Extract the (x, y) coordinate from the center of the cell holding the provided text.  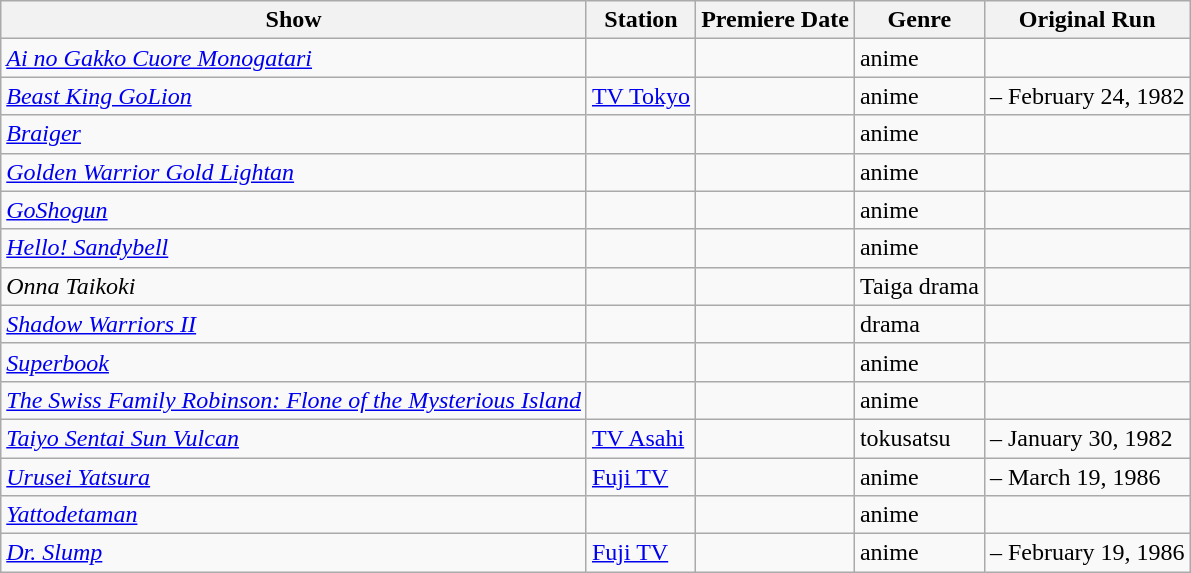
Superbook (294, 362)
Urusei Yatsura (294, 477)
GoShogun (294, 210)
Yattodetaman (294, 515)
Braiger (294, 134)
Golden Warrior Gold Lightan (294, 172)
Beast King GoLion (294, 96)
Genre (919, 20)
Onna Taikoki (294, 286)
Hello! Sandybell (294, 248)
The Swiss Family Robinson: Flone of the Mysterious Island (294, 400)
Taiyo Sentai Sun Vulcan (294, 438)
Taiga drama (919, 286)
Ai no Gakko Cuore Monogatari (294, 58)
TV Asahi (640, 438)
TV Tokyo (640, 96)
– January 30, 1982 (1087, 438)
– February 24, 1982 (1087, 96)
Shadow Warriors II (294, 324)
Station (640, 20)
Dr. Slump (294, 553)
Original Run (1087, 20)
– March 19, 1986 (1087, 477)
drama (919, 324)
Premiere Date (776, 20)
tokusatsu (919, 438)
Show (294, 20)
– February 19, 1986 (1087, 553)
